Find where the given text appears and provide that cell's center as (X, Y) coordinate. 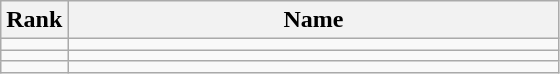
Name (314, 20)
Rank (34, 20)
